Scan for the cell matching the given text and deliver its (x, y) coordinate at center. 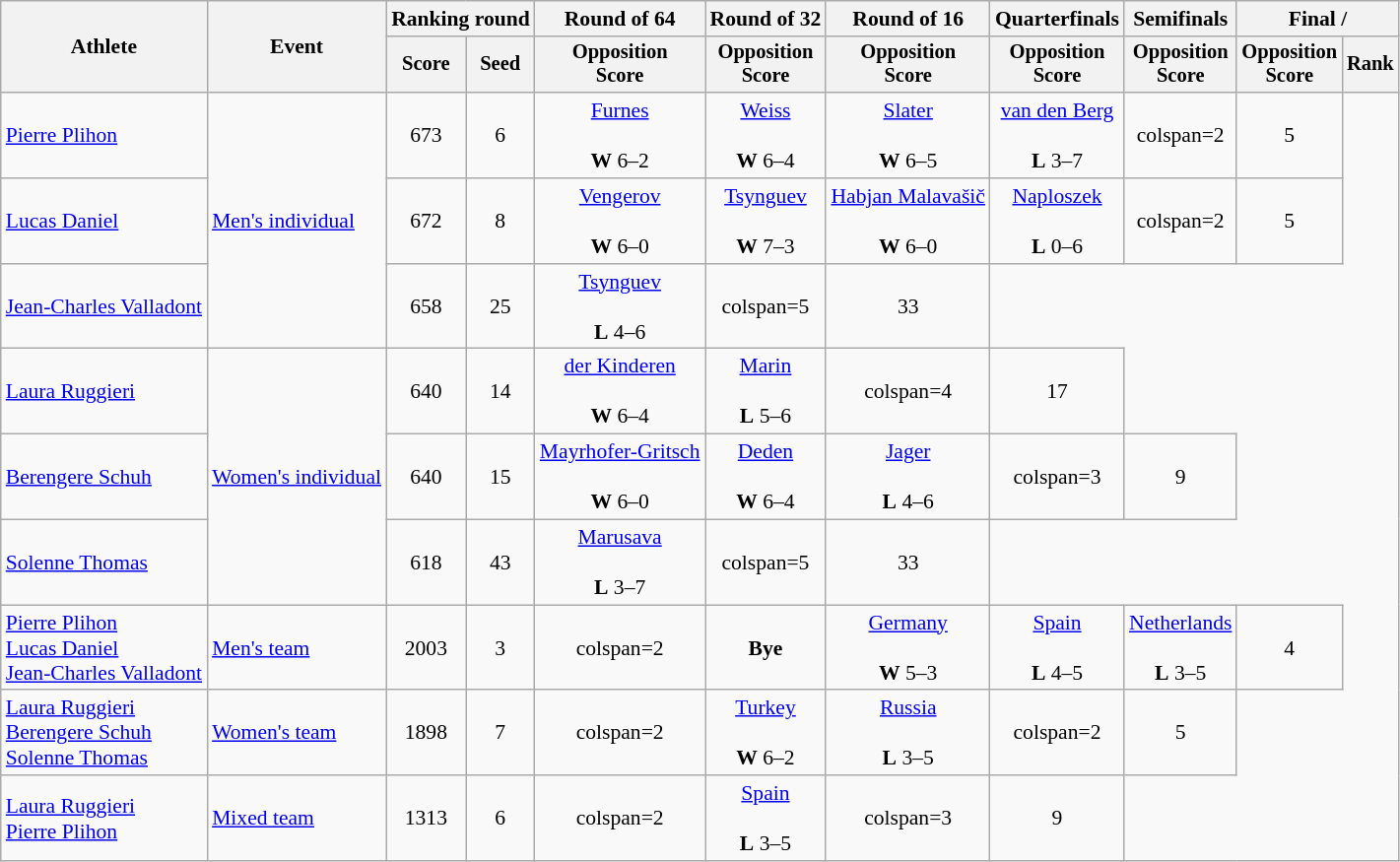
673 (426, 136)
14 (500, 392)
Round of 64 (621, 19)
Mixed team (297, 818)
Mayrhofer-GritschW 6–0 (621, 477)
Marin L 5–6 (767, 392)
VengerovW 6–0 (621, 221)
Semifinals (1180, 19)
Bye (767, 648)
4 (1289, 648)
672 (426, 221)
Deden W 6–4 (767, 477)
17 (1057, 392)
Jean-Charles Valladont (104, 307)
TsynguevL 4–6 (621, 307)
3 (500, 648)
Weiss W 6–4 (767, 136)
Men's team (297, 648)
Men's individual (297, 221)
Women's team (297, 733)
Pierre PlihonLucas DanielJean-Charles Valladont (104, 648)
Final / (1317, 19)
Women's individual (297, 477)
Score (426, 65)
43 (500, 564)
NaploszekL 0–6 (1057, 221)
Laura Ruggieri (104, 392)
Seed (500, 65)
8 (500, 221)
Furnes W 6–2 (621, 136)
Lucas Daniel (104, 221)
Quarterfinals (1057, 19)
Marusava L 3–7 (621, 564)
1313 (426, 818)
658 (426, 307)
Round of 16 (908, 19)
Ranking round (461, 19)
Pierre Plihon (104, 136)
1898 (426, 733)
Round of 32 (767, 19)
7 (500, 733)
van den Berg L 3–7 (1057, 136)
Habjan MalavašičW 6–0 (908, 221)
Spain L 3–5 (767, 818)
15 (500, 477)
Laura RuggieriPierre Plihon (104, 818)
Solenne Thomas (104, 564)
colspan=4 (908, 392)
Rank (1370, 65)
Event (297, 47)
Jager L 4–6 (908, 477)
TsynguevW 7–3 (767, 221)
Netherlands L 3–5 (1180, 648)
Berengere Schuh (104, 477)
2003 (426, 648)
Athlete (104, 47)
Russia L 3–5 (908, 733)
der Kinderen W 6–4 (621, 392)
25 (500, 307)
Spain L 4–5 (1057, 648)
Slater W 6–5 (908, 136)
Germany W 5–3 (908, 648)
618 (426, 564)
Laura RuggieriBerengere SchuhSolenne Thomas (104, 733)
Turkey W 6–2 (767, 733)
